From the cell containing the given text, extract its center point as [x, y] coordinate. 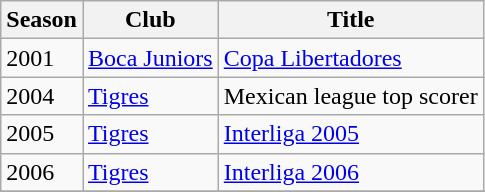
Interliga 2005 [350, 134]
Title [350, 20]
Season [42, 20]
Club [150, 20]
Copa Libertadores [350, 58]
2005 [42, 134]
Boca Juniors [150, 58]
Interliga 2006 [350, 172]
2001 [42, 58]
Mexican league top scorer [350, 96]
2004 [42, 96]
2006 [42, 172]
